Output the [X, Y] coordinate of the center of the cell containing the given text.  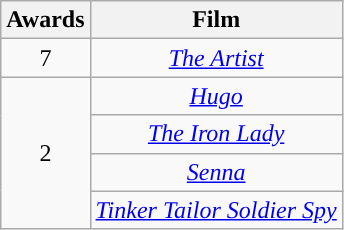
Tinker Tailor Soldier Spy [216, 210]
Hugo [216, 96]
Film [216, 20]
Awards [46, 20]
2 [46, 153]
Senna [216, 172]
7 [46, 58]
The Iron Lady [216, 134]
The Artist [216, 58]
